Identify which cell holds the provided text, then report its (x, y) central coordinate. 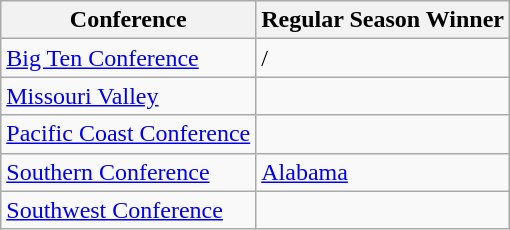
Alabama (383, 172)
Pacific Coast Conference (128, 134)
/ (383, 58)
Southern Conference (128, 172)
Regular Season Winner (383, 20)
Missouri Valley (128, 96)
Big Ten Conference (128, 58)
Conference (128, 20)
Southwest Conference (128, 210)
